Find where the given text appears and provide that cell's center as (X, Y) coordinate. 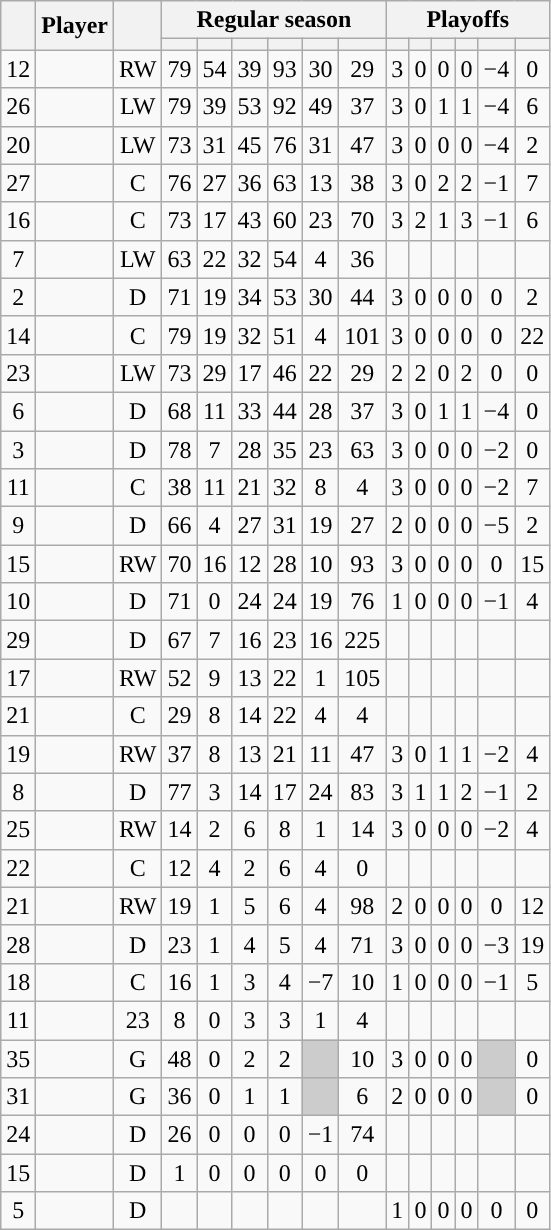
−3 (496, 944)
92 (284, 107)
67 (180, 640)
49 (320, 107)
68 (180, 411)
Player (75, 26)
25 (18, 830)
74 (362, 1135)
66 (180, 526)
98 (362, 906)
18 (18, 982)
34 (250, 297)
20 (18, 145)
−7 (320, 982)
51 (284, 335)
77 (180, 792)
60 (284, 221)
105 (362, 678)
78 (180, 449)
−5 (496, 526)
48 (180, 1059)
83 (362, 792)
Playoffs (468, 20)
33 (250, 411)
46 (284, 373)
225 (362, 640)
52 (180, 678)
Regular season (274, 20)
45 (250, 145)
43 (250, 221)
101 (362, 335)
